Identify which cell holds the provided text, then report its [X, Y] central coordinate. 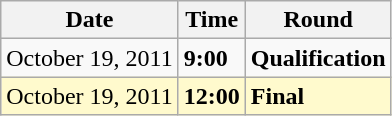
Round [318, 20]
Date [90, 20]
12:00 [212, 96]
9:00 [212, 58]
Qualification [318, 58]
Time [212, 20]
Final [318, 96]
